Output the (X, Y) coordinate of the center of the cell containing the given text.  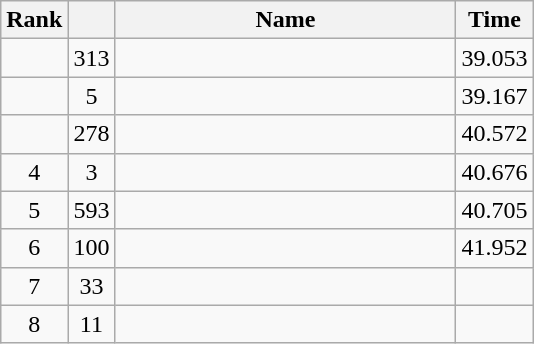
Time (494, 20)
593 (92, 210)
313 (92, 58)
40.705 (494, 210)
100 (92, 248)
41.952 (494, 248)
4 (34, 172)
40.572 (494, 134)
39.167 (494, 96)
7 (34, 286)
40.676 (494, 172)
8 (34, 324)
278 (92, 134)
Rank (34, 20)
Name (286, 20)
33 (92, 286)
6 (34, 248)
39.053 (494, 58)
11 (92, 324)
3 (92, 172)
